Determine the (X, Y) coordinate at the center of the cell enclosing the given text.  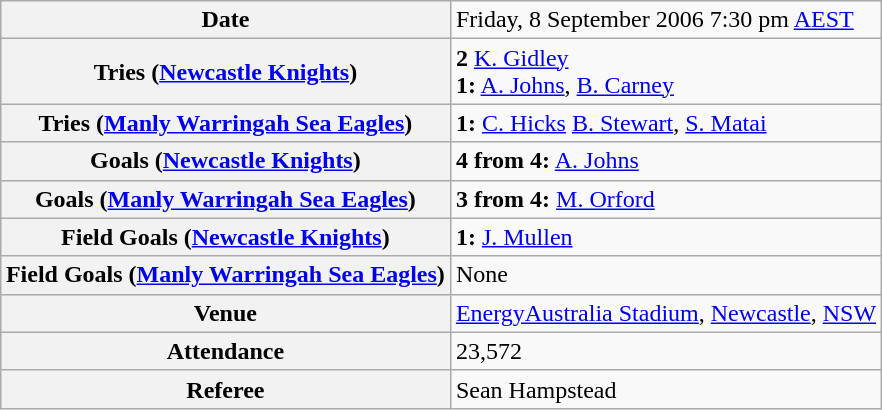
2 K. Gidley1: A. Johns, B. Carney (666, 72)
1: J. Mullen (666, 237)
Venue (225, 313)
None (666, 275)
Date (225, 20)
Friday, 8 September 2006 7:30 pm AEST (666, 20)
4 from 4: A. Johns (666, 161)
1: C. Hicks B. Stewart, S. Matai (666, 123)
Attendance (225, 351)
Referee (225, 389)
Field Goals (Manly Warringah Sea Eagles) (225, 275)
Tries (Newcastle Knights) (225, 72)
23,572 (666, 351)
Field Goals (Newcastle Knights) (225, 237)
Goals (Newcastle Knights) (225, 161)
Goals (Manly Warringah Sea Eagles) (225, 199)
Tries (Manly Warringah Sea Eagles) (225, 123)
Sean Hampstead (666, 389)
EnergyAustralia Stadium, Newcastle, NSW (666, 313)
3 from 4: M. Orford (666, 199)
